Find where the given text appears and provide that cell's center as [X, Y] coordinate. 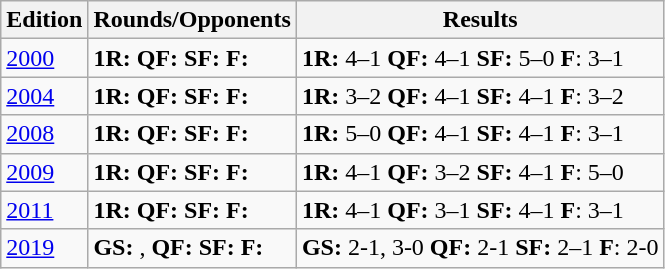
Rounds/Opponents [192, 20]
1R: 4–1 QF: 4–1 SF: 5–0 F: 3–1 [480, 58]
Results [480, 20]
2008 [44, 134]
GS: 2-1, 3-0 QF: 2-1 SF: 2–1 F: 2-0 [480, 248]
1R: 4–1 QF: 3–1 SF: 4–1 F: 3–1 [480, 210]
2009 [44, 172]
2004 [44, 96]
2000 [44, 58]
Edition [44, 20]
1R: 5–0 QF: 4–1 SF: 4–1 F: 3–1 [480, 134]
2019 [44, 248]
1R: 4–1 QF: 3–2 SF: 4–1 F: 5–0 [480, 172]
2011 [44, 210]
GS: , QF: SF: F: [192, 248]
1R: 3–2 QF: 4–1 SF: 4–1 F: 3–2 [480, 96]
